Locate the cell with the specified text and output its [x, y] center coordinate. 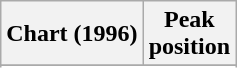
Peakposition [189, 34]
Chart (1996) [72, 34]
